Identify which cell holds the provided text, then report its (X, Y) central coordinate. 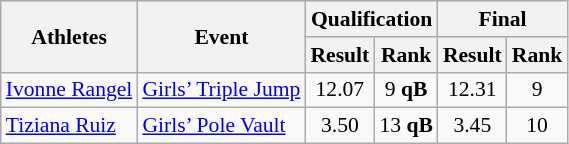
12.31 (472, 90)
10 (538, 126)
9 (538, 90)
Final (502, 19)
Ivonne Rangel (70, 90)
12.07 (340, 90)
Athletes (70, 36)
3.45 (472, 126)
Girls’ Pole Vault (221, 126)
9 qB (406, 90)
Tiziana Ruiz (70, 126)
Girls’ Triple Jump (221, 90)
3.50 (340, 126)
13 qB (406, 126)
Event (221, 36)
Qualification (371, 19)
